Locate the cell with the specified text and output its (X, Y) center coordinate. 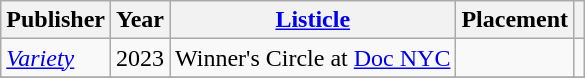
Winner's Circle at Doc NYC (313, 58)
2023 (140, 58)
Placement (515, 20)
Publisher (56, 20)
Variety (56, 58)
Year (140, 20)
Listicle (313, 20)
